Return the [x, y] coordinate for the center point of the cell that contains the specified text.  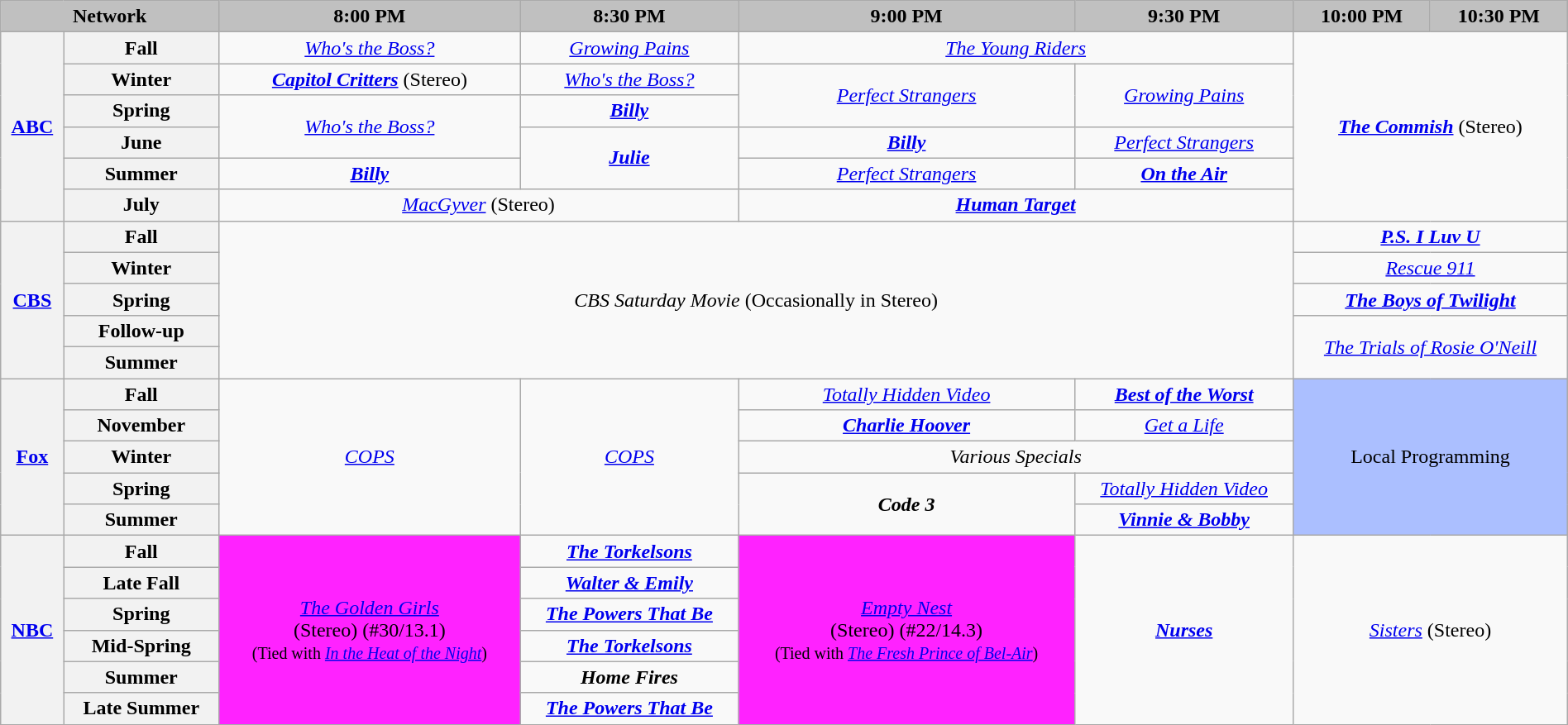
Human Target [1016, 205]
July [141, 205]
Code 3 [906, 504]
Best of the Worst [1184, 394]
Late Fall [141, 583]
Vinnie & Bobby [1184, 520]
June [141, 142]
Late Summer [141, 708]
9:00 PM [906, 17]
Home Fires [629, 677]
Nurses [1184, 630]
Rescue 911 [1431, 268]
November [141, 426]
CBS [32, 299]
P.S. I Luv U [1431, 236]
10:30 PM [1499, 17]
Network [110, 17]
Mid-Spring [141, 646]
Julie [629, 158]
Capitol Critters (Stereo) [369, 79]
8:00 PM [369, 17]
Fox [32, 457]
Charlie Hoover [906, 426]
On the Air [1184, 174]
Local Programming [1431, 457]
MacGyver (Stereo) [478, 205]
Get a Life [1184, 426]
The Boys of Twilight [1431, 299]
9:30 PM [1184, 17]
Sisters (Stereo) [1431, 630]
NBC [32, 630]
The Young Riders [1016, 48]
10:00 PM [1362, 17]
8:30 PM [629, 17]
The Commish (Stereo) [1431, 126]
Various Specials [1016, 457]
CBS Saturday Movie (Occasionally in Stereo) [756, 299]
Empty Nest(Stereo) (#22/14.3)(Tied with The Fresh Prince of Bel-Air) [906, 630]
The Golden Girls(Stereo) (#30/13.1)(Tied with In the Heat of the Night) [369, 630]
Follow-up [141, 331]
The Trials of Rosie O'Neill [1431, 346]
Walter & Emily [629, 583]
ABC [32, 126]
